Search for the cell housing the specified text and yield its [x, y] center coordinate. 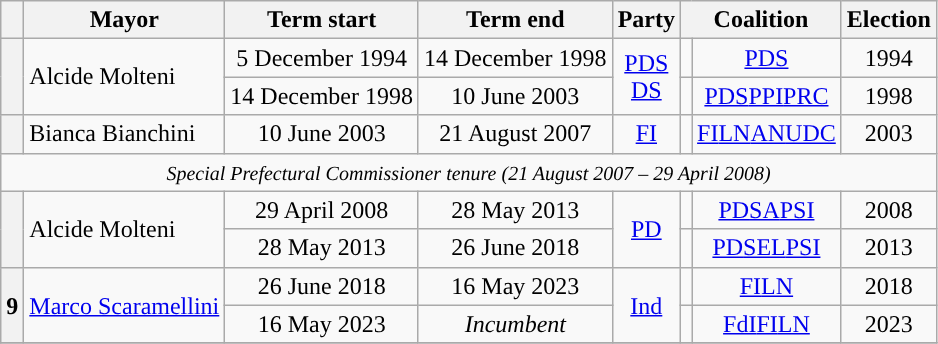
5 December 1994 [322, 58]
1994 [888, 58]
FdIFILN [767, 324]
2008 [888, 210]
Term start [322, 20]
2023 [888, 324]
PD [646, 229]
PDSDS [646, 77]
Incumbent [515, 324]
9 [12, 305]
Mayor [124, 20]
2018 [888, 286]
Bianca Bianchini [124, 134]
Party [646, 20]
29 April 2008 [322, 210]
Term end [515, 20]
PDSPPIPRC [767, 96]
PDS [767, 58]
2013 [888, 248]
FILNANUDC [767, 134]
Coalition [762, 20]
Marco Scaramellini [124, 305]
Election [888, 20]
Special Prefectural Commissioner tenure (21 August 2007 – 29 April 2008) [469, 172]
21 August 2007 [515, 134]
Ind [646, 305]
2003 [888, 134]
FILN [767, 286]
PDSAPSI [767, 210]
PDSELPSI [767, 248]
1998 [888, 96]
FI [646, 134]
